Pinpoint the cell where the given text exists, returning its [x, y] midpoint coordinate. 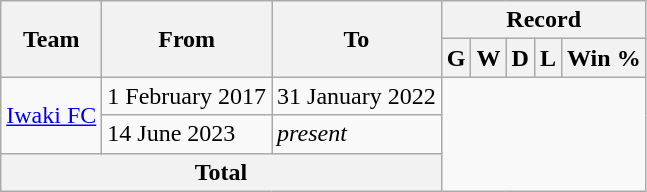
31 January 2022 [357, 96]
L [548, 58]
1 February 2017 [187, 96]
From [187, 39]
14 June 2023 [187, 134]
Record [544, 20]
Team [52, 39]
Iwaki FC [52, 115]
To [357, 39]
Total [221, 172]
Win % [604, 58]
G [456, 58]
present [357, 134]
D [520, 58]
W [488, 58]
